For the text-containing cell, return its midpoint in [X, Y] coordinate format. 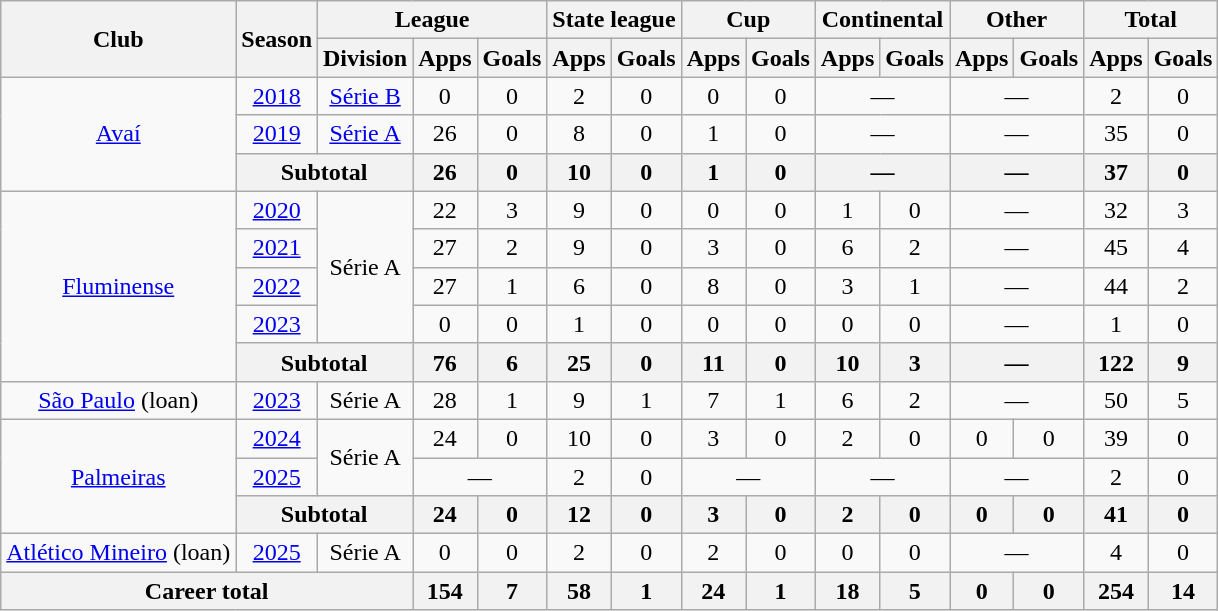
Palmeiras [118, 476]
39 [1116, 438]
22 [445, 210]
41 [1116, 515]
Total [1151, 20]
76 [445, 362]
State league [614, 20]
Career total [207, 591]
Club [118, 39]
122 [1116, 362]
14 [1183, 591]
37 [1116, 172]
Season [277, 39]
58 [579, 591]
League [432, 20]
50 [1116, 400]
18 [847, 591]
Other [1017, 20]
154 [445, 591]
2021 [277, 248]
2018 [277, 96]
32 [1116, 210]
2019 [277, 134]
Série B [366, 96]
11 [713, 362]
São Paulo (loan) [118, 400]
Cup [748, 20]
44 [1116, 286]
2024 [277, 438]
Fluminense [118, 286]
Avaí [118, 134]
Continental [882, 20]
45 [1116, 248]
2022 [277, 286]
254 [1116, 591]
35 [1116, 134]
25 [579, 362]
28 [445, 400]
Atlético Mineiro (loan) [118, 553]
2020 [277, 210]
12 [579, 515]
Division [366, 58]
